Search for the cell housing the specified text and yield its [X, Y] center coordinate. 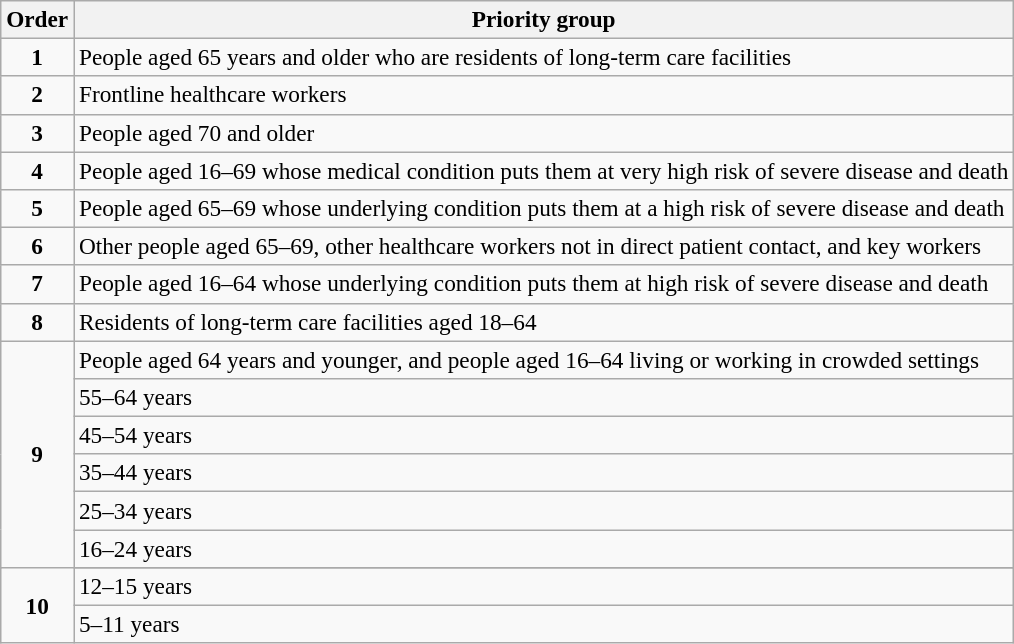
Frontline healthcare workers [544, 95]
7 [38, 284]
9 [38, 454]
People aged 16–64 whose underlying condition puts them at high risk of severe disease and death [544, 284]
People aged 65 years and older who are residents of long-term care facilities [544, 57]
People aged 70 and older [544, 133]
45–54 years [544, 435]
35–44 years [544, 473]
6 [38, 246]
25–34 years [544, 510]
5 [38, 208]
People aged 16–69 whose medical condition puts them at very high risk of severe disease and death [544, 170]
Residents of long-term care facilities aged 18–64 [544, 322]
2 [38, 95]
5–11 years [544, 624]
55–64 years [544, 397]
Priority group [544, 19]
12–15 years [544, 586]
Other people aged 65–69, other healthcare workers not in direct patient contact, and key workers [544, 246]
16–24 years [544, 548]
People aged 65–69 whose underlying condition puts them at a high risk of severe disease and death [544, 208]
People aged 64 years and younger, and people aged 16–64 living or working in crowded settings [544, 359]
1 [38, 57]
8 [38, 322]
4 [38, 170]
3 [38, 133]
10 [38, 605]
Order [38, 19]
